Return [x, y] of the center of cell containing provided text 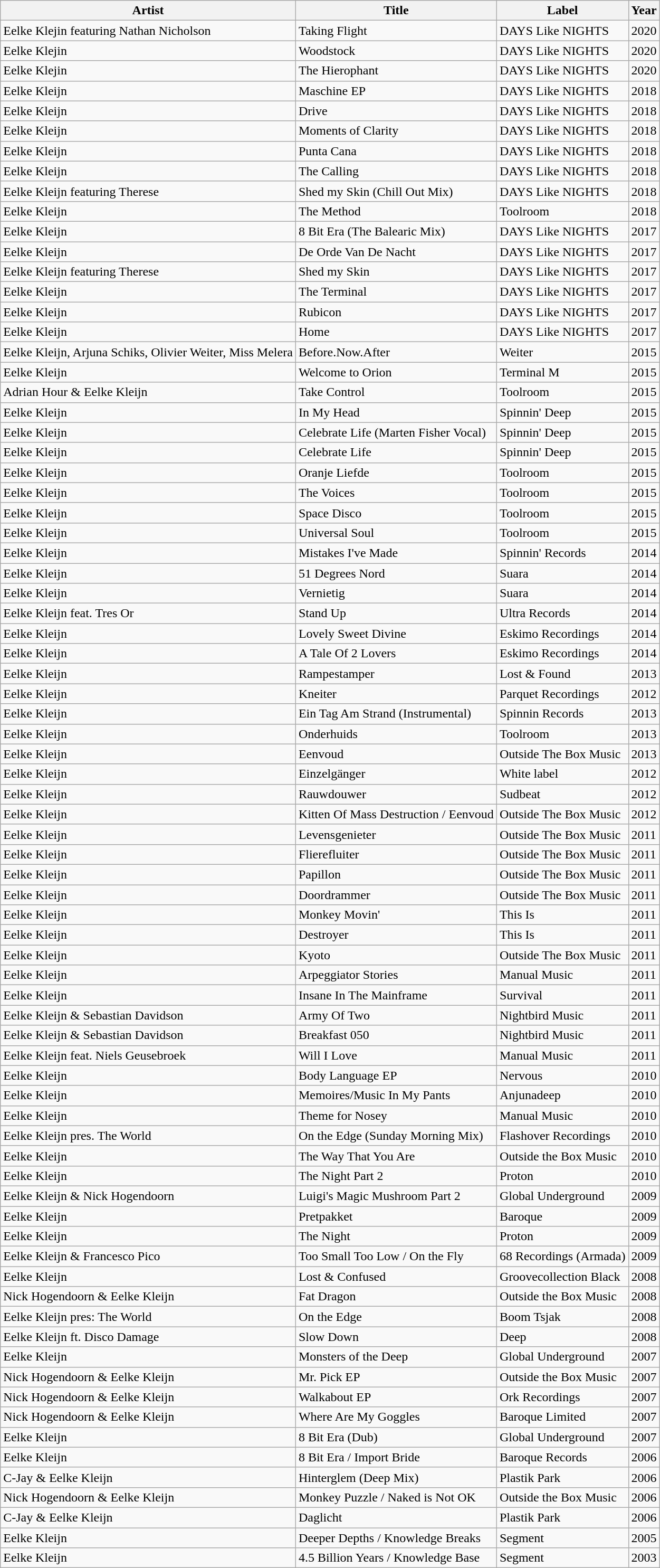
Mistakes I've Made [396, 553]
Monkey Movin' [396, 915]
Army Of Two [396, 1015]
Ein Tag Am Strand (Instrumental) [396, 714]
Rampestamper [396, 674]
Eelke Kleijn, Arjuna Schiks, Olivier Weiter, Miss Melera [148, 352]
Mr. Pick EP [396, 1377]
Celebrate Life [396, 452]
Ultra Records [562, 613]
Shed my Skin (Chill Out Mix) [396, 191]
Will I Love [396, 1055]
68 Recordings (Armada) [562, 1257]
Memoires/Music In My Pants [396, 1095]
Taking Flight [396, 31]
Insane In The Mainframe [396, 995]
The Way That You Are [396, 1156]
Levensgenieter [396, 834]
Arpeggiator Stories [396, 975]
White label [562, 774]
Slow Down [396, 1337]
Baroque [562, 1216]
Groovecollection Black [562, 1277]
Weiter [562, 352]
Take Control [396, 392]
Breakfast 050 [396, 1035]
Eenvoud [396, 754]
Eelke Kleijn pres. The World [148, 1136]
The Calling [396, 171]
Oranje Liefde [396, 473]
Label [562, 11]
8 Bit Era / Import Bride [396, 1457]
Deeper Depths / Knowledge Breaks [396, 1538]
Moments of Clarity [396, 131]
Universal Soul [396, 533]
Daglicht [396, 1517]
Monkey Puzzle / Naked is Not OK [396, 1497]
Eelke Kleijn & Nick Hogendoorn [148, 1196]
Celebrate Life (Marten Fisher Vocal) [396, 432]
Flashover Recordings [562, 1136]
Eelke Kleijn & Francesco Pico [148, 1257]
Maschine EP [396, 91]
2005 [644, 1538]
Kitten Of Mass Destruction / Eenvoud [396, 814]
Boom Tsjak [562, 1317]
Space Disco [396, 513]
Flierefluiter [396, 854]
Spinnin Records [562, 714]
A Tale Of 2 Lovers [396, 654]
Where Are My Goggles [396, 1417]
On the Edge (Sunday Morning Mix) [396, 1136]
Baroque Records [562, 1457]
De Orde Van De Nacht [396, 252]
Spinnin' Records [562, 553]
2003 [644, 1558]
Kyoto [396, 955]
Eelke Kleijn feat. Tres Or [148, 613]
Rubicon [396, 312]
Vernietig [396, 593]
Survival [562, 995]
Doordrammer [396, 895]
Parquet Recordings [562, 694]
Ork Recordings [562, 1397]
Luigi's Magic Mushroom Part 2 [396, 1196]
Nervous [562, 1075]
8 Bit Era (Dub) [396, 1437]
The Terminal [396, 292]
The Hierophant [396, 71]
Einzelgänger [396, 774]
The Night [396, 1236]
Stand Up [396, 613]
Baroque Limited [562, 1417]
8 Bit Era (The Balearic Mix) [396, 231]
Before.Now.After [396, 352]
Welcome to Orion [396, 372]
Punta Cana [396, 151]
In My Head [396, 412]
Eelke Kleijn feat. Niels Geusebroek [148, 1055]
Eelke Kleijn pres: The World [148, 1317]
Eelke Klejin featuring Nathan Nicholson [148, 31]
Terminal M [562, 372]
Sudbeat [562, 794]
Title [396, 11]
Drive [396, 111]
4.5 Billion Years / Knowledge Base [396, 1558]
Adrian Hour & Eelke Kleijn [148, 392]
Deep [562, 1337]
Papillon [396, 874]
Monsters of the Deep [396, 1357]
Walkabout EP [396, 1397]
Destroyer [396, 935]
Lost & Found [562, 674]
The Night Part 2 [396, 1176]
Theme for Nosey [396, 1116]
Lost & Confused [396, 1277]
Onderhuids [396, 734]
Anjunadeep [562, 1095]
Lovely Sweet Divine [396, 634]
Fat Dragon [396, 1297]
The Method [396, 211]
Kneiter [396, 694]
Home [396, 332]
Woodstock [396, 51]
Shed my Skin [396, 272]
51 Degrees Nord [396, 573]
Hinterglem (Deep Mix) [396, 1477]
Artist [148, 11]
The Voices [396, 493]
Body Language EP [396, 1075]
Year [644, 11]
On the Edge [396, 1317]
Eelke Kleijn ft. Disco Damage [148, 1337]
Rauwdouwer [396, 794]
Too Small Too Low / On the Fly [396, 1257]
Pretpakket [396, 1216]
